Return the [X, Y] coordinate for the center point of the cell that contains the specified text.  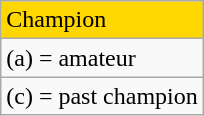
(c) = past champion [102, 96]
(a) = amateur [102, 58]
Champion [102, 20]
